Scan for the cell matching the given text and deliver its (x, y) coordinate at center. 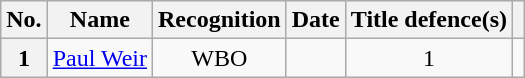
WBO (220, 58)
Date (316, 20)
No. (24, 20)
Title defence(s) (428, 20)
Recognition (220, 20)
Paul Weir (100, 58)
Name (100, 20)
